Find where the given text appears and provide that cell's center as (x, y) coordinate. 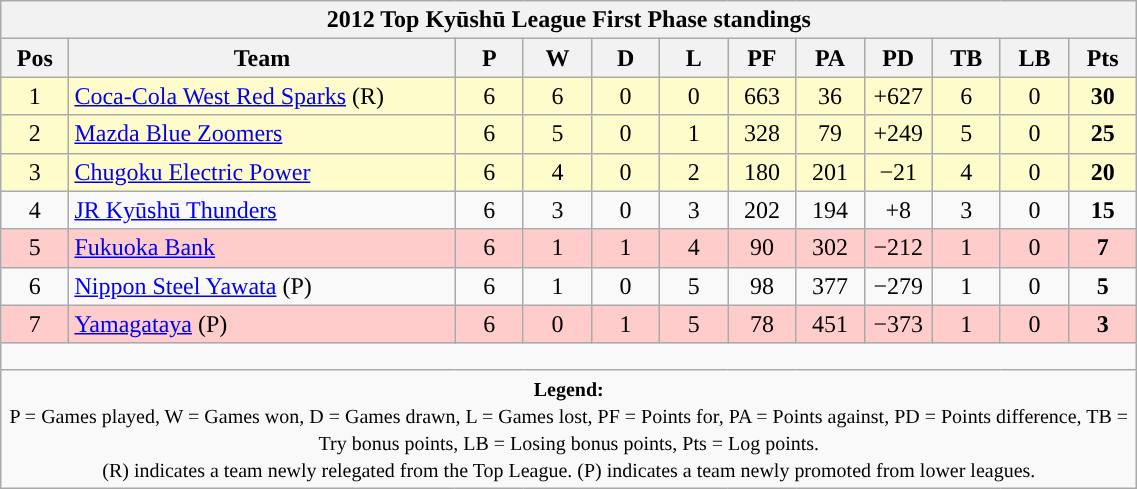
LB (1034, 58)
Chugoku Electric Power (262, 172)
36 (830, 96)
Mazda Blue Zoomers (262, 134)
PA (830, 58)
78 (762, 324)
−21 (898, 172)
451 (830, 324)
180 (762, 172)
+627 (898, 96)
328 (762, 134)
W (557, 58)
201 (830, 172)
98 (762, 286)
−212 (898, 248)
TB (966, 58)
Yamagataya (P) (262, 324)
30 (1103, 96)
PD (898, 58)
−279 (898, 286)
Team (262, 58)
20 (1103, 172)
2012 Top Kyūshū League First Phase standings (569, 20)
377 (830, 286)
663 (762, 96)
Fukuoka Bank (262, 248)
Coca-Cola West Red Sparks (R) (262, 96)
25 (1103, 134)
202 (762, 210)
+249 (898, 134)
JR Kyūshū Thunders (262, 210)
79 (830, 134)
Pos (35, 58)
15 (1103, 210)
D (625, 58)
P (489, 58)
L (694, 58)
Pts (1103, 58)
Nippon Steel Yawata (P) (262, 286)
90 (762, 248)
−373 (898, 324)
+8 (898, 210)
194 (830, 210)
302 (830, 248)
PF (762, 58)
